Return the (X, Y) coordinate for the center point of the cell that contains the specified text.  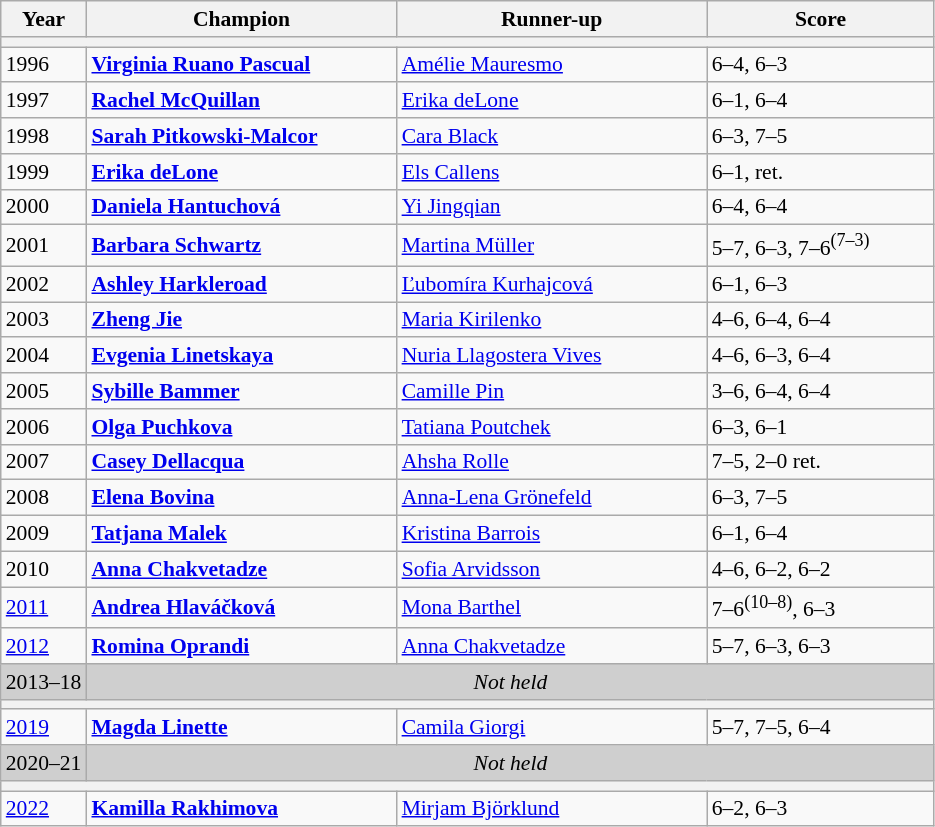
5–7, 7–5, 6–4 (821, 728)
Ashley Harkleroad (241, 284)
Ľubomíra Kurhajcová (552, 284)
Maria Kirilenko (552, 320)
2007 (44, 462)
Sofia Arvidsson (552, 569)
Rachel McQuillan (241, 101)
Casey Dellacqua (241, 462)
1999 (44, 172)
2009 (44, 534)
1996 (44, 65)
2004 (44, 356)
Tatjana Malek (241, 534)
Tatiana Poutchek (552, 427)
6–1, 6–3 (821, 284)
2011 (44, 608)
Mona Barthel (552, 608)
Anna-Lena Grönefeld (552, 498)
Elena Bovina (241, 498)
3–6, 6–4, 6–4 (821, 391)
2005 (44, 391)
Amélie Mauresmo (552, 65)
6–1, ret. (821, 172)
Kristina Barrois (552, 534)
Nuria Llagostera Vives (552, 356)
6–3, 6–1 (821, 427)
Camille Pin (552, 391)
4–6, 6–2, 6–2 (821, 569)
7–6(10–8), 6–3 (821, 608)
1997 (44, 101)
Year (44, 19)
2002 (44, 284)
Andrea Hlaváčková (241, 608)
4–6, 6–3, 6–4 (821, 356)
5–7, 6–3, 7–6(7–3) (821, 246)
2020–21 (44, 763)
Champion (241, 19)
Olga Puchkova (241, 427)
Zheng Jie (241, 320)
Score (821, 19)
2008 (44, 498)
2010 (44, 569)
2012 (44, 646)
2022 (44, 809)
Els Callens (552, 172)
Runner-up (552, 19)
2000 (44, 207)
Magda Linette (241, 728)
6–4, 6–4 (821, 207)
1998 (44, 136)
Ahsha Rolle (552, 462)
2013–18 (44, 682)
Sybille Bammer (241, 391)
4–6, 6–4, 6–4 (821, 320)
2003 (44, 320)
Kamilla Rakhimova (241, 809)
7–5, 2–0 ret. (821, 462)
Camila Giorgi (552, 728)
Yi Jingqian (552, 207)
2006 (44, 427)
Barbara Schwartz (241, 246)
Martina Müller (552, 246)
Daniela Hantuchová (241, 207)
Cara Black (552, 136)
5–7, 6–3, 6–3 (821, 646)
Romina Oprandi (241, 646)
6–2, 6–3 (821, 809)
Sarah Pitkowski-Malcor (241, 136)
2001 (44, 246)
Evgenia Linetskaya (241, 356)
Virginia Ruano Pascual (241, 65)
2019 (44, 728)
6–4, 6–3 (821, 65)
Mirjam Björklund (552, 809)
